Return the [x, y] coordinate for the center point of the cell that contains the specified text.  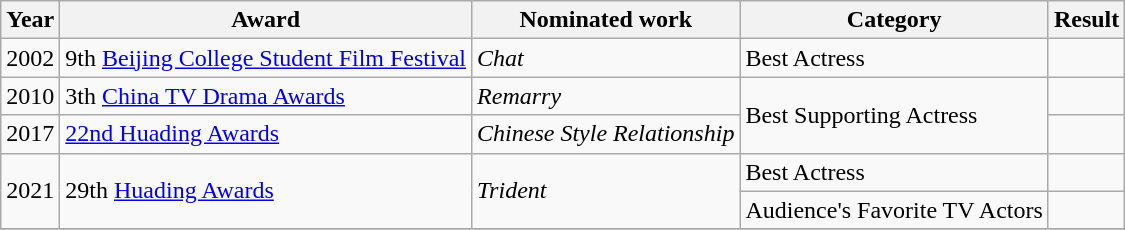
9th Beijing College Student Film Festival [266, 58]
Result [1086, 20]
2017 [30, 134]
29th Huading Awards [266, 191]
Award [266, 20]
Remarry [606, 96]
Category [894, 20]
Trident [606, 191]
Chinese Style Relationship [606, 134]
2021 [30, 191]
Audience's Favorite TV Actors [894, 210]
22nd Huading Awards [266, 134]
Year [30, 20]
3th China TV Drama Awards [266, 96]
Chat [606, 58]
Best Supporting Actress [894, 115]
Nominated work [606, 20]
2010 [30, 96]
2002 [30, 58]
